Locate the cell with the specified text and output its [x, y] center coordinate. 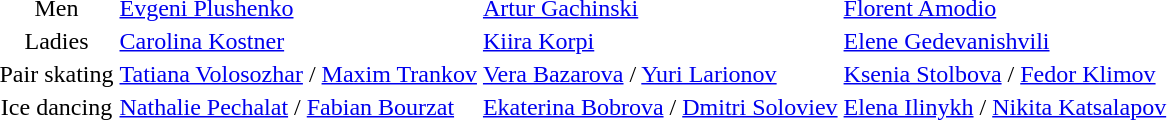
Kiira Korpi [660, 41]
Tatiana Volosozhar / Maxim Trankov [298, 74]
Carolina Kostner [298, 41]
Vera Bazarova / Yuri Larionov [660, 74]
